Capture the cell that displays the provided text and extract its [x, y] central coordinate. 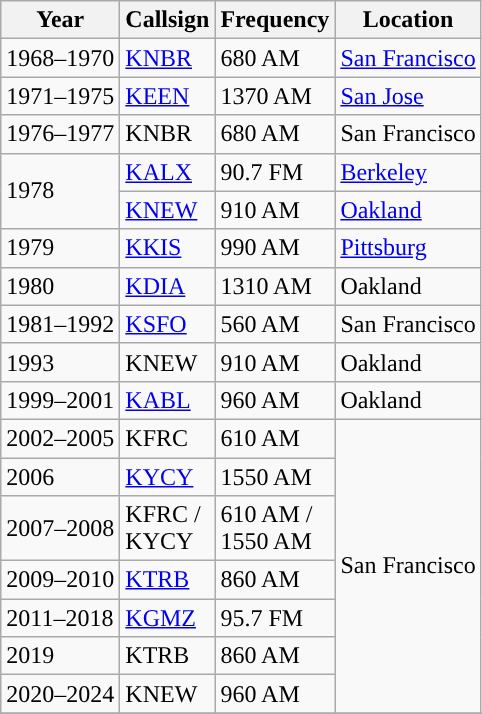
2009–2010 [60, 580]
Frequency [275, 20]
560 AM [275, 324]
2006 [60, 477]
1980 [60, 286]
90.7 FM [275, 172]
2002–2005 [60, 438]
Pittsburg [408, 248]
Location [408, 20]
1993 [60, 362]
1310 AM [275, 286]
990 AM [275, 248]
KABL [168, 400]
2007–2008 [60, 528]
2011–2018 [60, 618]
KDIA [168, 286]
KYCY [168, 477]
610 AM [275, 438]
1979 [60, 248]
KFRC /KYCY [168, 528]
KFRC [168, 438]
Year [60, 20]
1971–1975 [60, 96]
2020–2024 [60, 694]
1978 [60, 191]
Berkeley [408, 172]
KSFO [168, 324]
1981–1992 [60, 324]
Callsign [168, 20]
1976–1977 [60, 134]
1968–1970 [60, 58]
KALX [168, 172]
KKIS [168, 248]
1999–2001 [60, 400]
1370 AM [275, 96]
610 AM /1550 AM [275, 528]
KEEN [168, 96]
2019 [60, 656]
95.7 FM [275, 618]
San Jose [408, 96]
KGMZ [168, 618]
1550 AM [275, 477]
